Return the (X, Y) coordinate for the center point of the cell that contains the specified text.  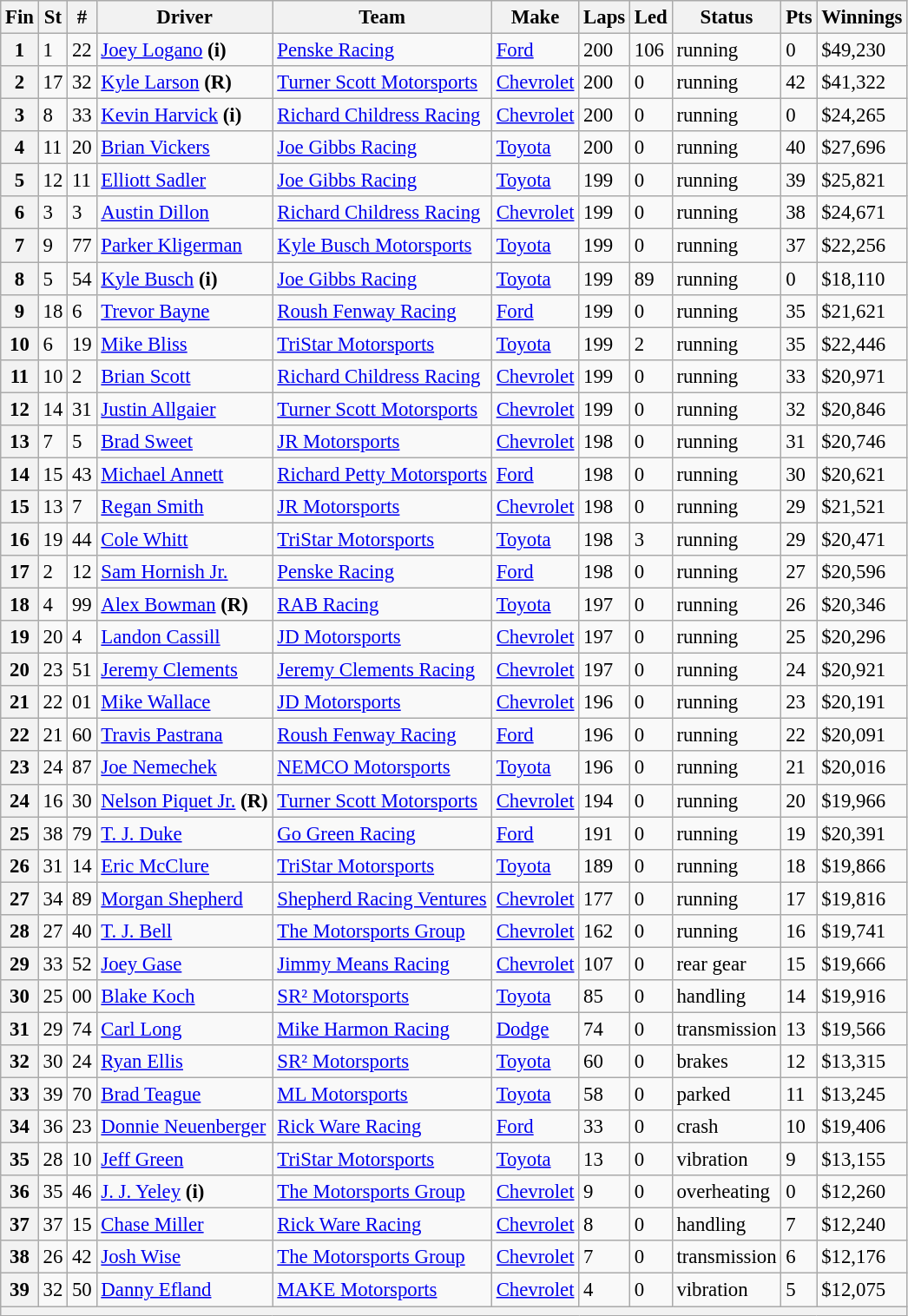
$20,296 (862, 637)
$20,746 (862, 442)
$41,322 (862, 82)
T. J. Duke (184, 833)
# (82, 17)
Winnings (862, 17)
$13,155 (862, 1160)
Sam Hornish Jr. (184, 572)
Josh Wise (184, 1258)
46 (82, 1192)
194 (604, 800)
58 (604, 1095)
Jeremy Clements (184, 670)
Eric McClure (184, 865)
00 (82, 997)
$13,245 (862, 1095)
$12,075 (862, 1290)
$22,256 (862, 246)
Elliott Sadler (184, 181)
$13,315 (862, 1062)
Jimmy Means Racing (382, 964)
85 (604, 997)
$20,971 (862, 376)
T. J. Bell (184, 931)
$21,621 (862, 311)
parked (727, 1095)
50 (82, 1290)
Parker Kligerman (184, 246)
Travis Pastrana (184, 735)
Nelson Piquet Jr. (R) (184, 800)
Blake Koch (184, 997)
$49,230 (862, 50)
$19,816 (862, 898)
$25,821 (862, 181)
NEMCO Motorsports (382, 768)
$20,346 (862, 605)
$21,521 (862, 507)
Go Green Racing (382, 833)
Chase Miller (184, 1225)
$19,406 (862, 1127)
St (52, 17)
Dodge (535, 1029)
Kevin Harvick (i) (184, 115)
$12,260 (862, 1192)
Status (727, 17)
$22,446 (862, 344)
51 (82, 670)
MAKE Motorsports (382, 1290)
Mike Bliss (184, 344)
$19,966 (862, 800)
Make (535, 17)
107 (604, 964)
Mike Harmon Racing (382, 1029)
87 (82, 768)
Joey Gase (184, 964)
Pts (799, 17)
Brad Sweet (184, 442)
ML Motorsports (382, 1095)
189 (604, 865)
$18,110 (862, 279)
$20,596 (862, 572)
$12,240 (862, 1225)
Ryan Ellis (184, 1062)
54 (82, 279)
177 (604, 898)
Brad Teague (184, 1095)
Jeff Green (184, 1160)
77 (82, 246)
Fin (20, 17)
RAB Racing (382, 605)
Cole Whitt (184, 539)
Joey Logano (i) (184, 50)
overheating (727, 1192)
Kyle Busch Motorsports (382, 246)
44 (82, 539)
Morgan Shepherd (184, 898)
106 (651, 50)
99 (82, 605)
$20,921 (862, 670)
Danny Efland (184, 1290)
$19,666 (862, 964)
70 (82, 1095)
$24,265 (862, 115)
Joe Nemechek (184, 768)
Alex Bowman (R) (184, 605)
Landon Cassill (184, 637)
crash (727, 1127)
$20,846 (862, 409)
Kyle Larson (R) (184, 82)
Led (651, 17)
Laps (604, 17)
J. J. Yeley (i) (184, 1192)
$20,471 (862, 539)
Team (382, 17)
$12,176 (862, 1258)
Shepherd Racing Ventures (382, 898)
Carl Long (184, 1029)
$19,866 (862, 865)
$20,091 (862, 735)
Trevor Bayne (184, 311)
$19,741 (862, 931)
Kyle Busch (i) (184, 279)
Regan Smith (184, 507)
rear gear (727, 964)
162 (604, 931)
Justin Allgaier (184, 409)
191 (604, 833)
52 (82, 964)
$20,016 (862, 768)
$20,191 (862, 702)
Richard Petty Motorsports (382, 474)
79 (82, 833)
$19,916 (862, 997)
Mike Wallace (184, 702)
$27,696 (862, 148)
Driver (184, 17)
Michael Annett (184, 474)
$20,391 (862, 833)
$20,621 (862, 474)
Brian Vickers (184, 148)
$19,566 (862, 1029)
brakes (727, 1062)
$24,671 (862, 213)
43 (82, 474)
01 (82, 702)
Brian Scott (184, 376)
Austin Dillon (184, 213)
Donnie Neuenberger (184, 1127)
Jeremy Clements Racing (382, 670)
